Search for the cell housing the specified text and yield its (x, y) center coordinate. 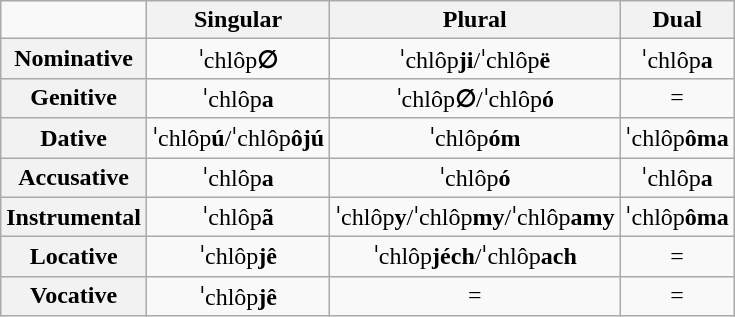
Instrumental (74, 217)
ˈchlôpji/ˈchlôpë (475, 59)
Locative (74, 257)
ˈchlôpy/ˈchlôpmy/ˈchlôpamy (475, 217)
Vocative (74, 296)
Accusative (74, 178)
Dual (677, 20)
ˈchlôpú/ˈchlôpôjú (238, 138)
ˈchlôpóm (475, 138)
Genitive (74, 98)
ˈchlôpã (238, 217)
ˈchlôp∅/ˈchlôpó (475, 98)
Plural (475, 20)
Dative (74, 138)
ˈchlôpó (475, 178)
ˈchlôpjéch/ˈchlôpach (475, 257)
Singular (238, 20)
ˈchlôp∅ (238, 59)
Nominative (74, 59)
